Locate the cell with the specified text and output its [x, y] center coordinate. 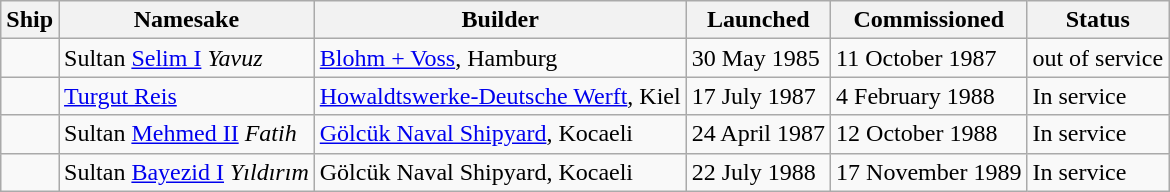
30 May 1985 [758, 58]
Sultan Selim I Yavuz [187, 58]
12 October 1988 [929, 134]
Turgut Reis [187, 96]
Sultan Bayezid I Yıldırım [187, 172]
17 July 1987 [758, 96]
Launched [758, 20]
24 April 1987 [758, 134]
Blohm + Voss, Hamburg [500, 58]
Commissioned [929, 20]
17 November 1989 [929, 172]
Namesake [187, 20]
Ship [30, 20]
Status [1098, 20]
4 February 1988 [929, 96]
Howaldtswerke-Deutsche Werft, Kiel [500, 96]
11 October 1987 [929, 58]
22 July 1988 [758, 172]
Sultan Mehmed II Fatih [187, 134]
out of service [1098, 58]
Builder [500, 20]
